Provide the [X, Y] coordinate of the cell's center where the given text is located.  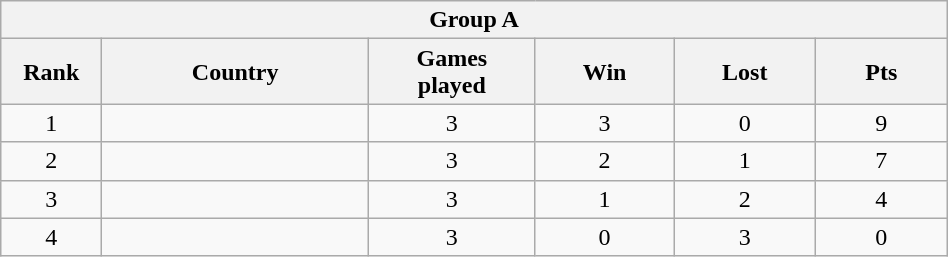
Group A [474, 20]
Lost [744, 72]
Rank [52, 72]
Pts [881, 72]
7 [881, 161]
Games played [452, 72]
9 [881, 123]
Win [604, 72]
Country [236, 72]
